Return [X, Y] of the center of cell containing provided text 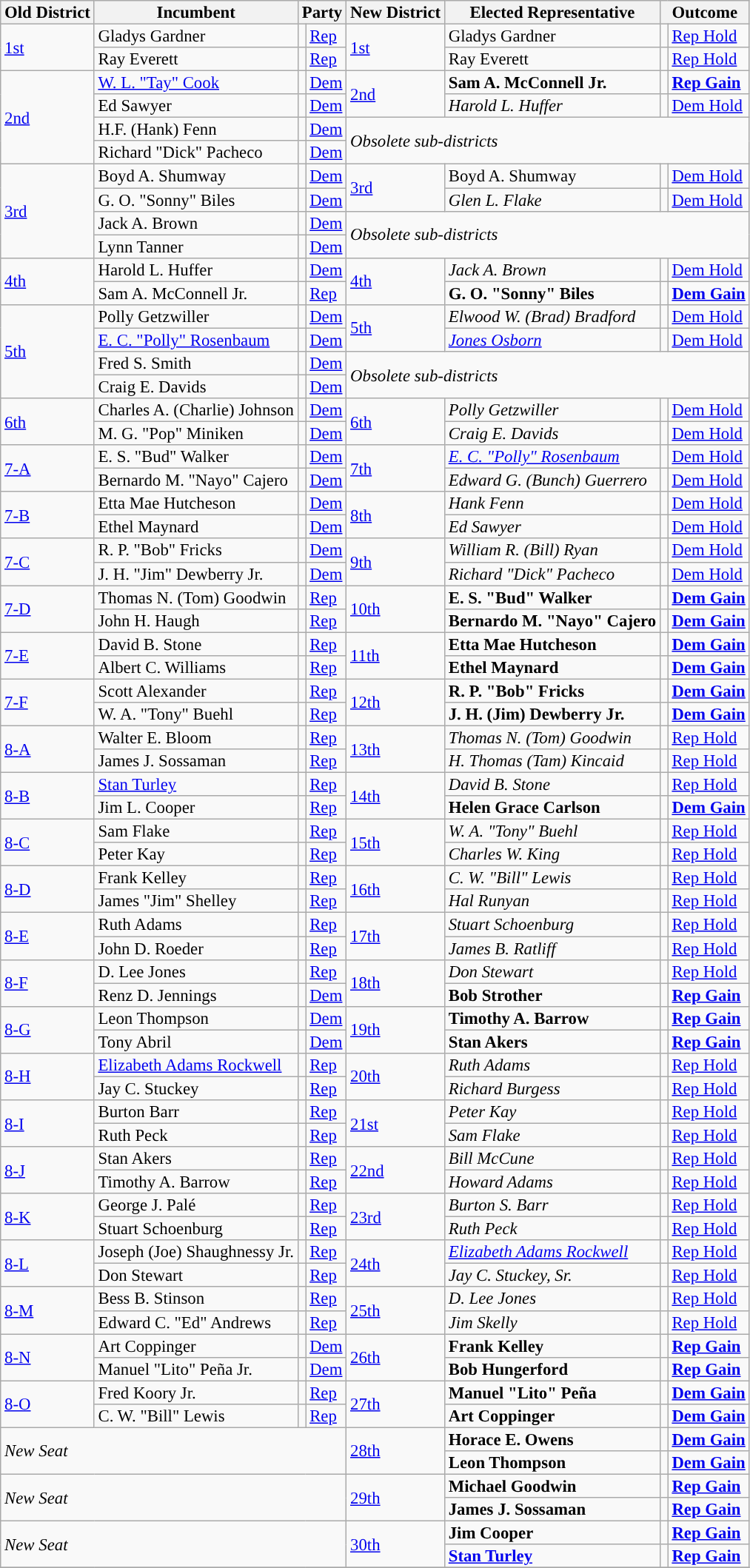
Lynn Tanner [195, 247]
Jim L. Cooper [195, 808]
John H. Haugh [195, 620]
Charles A. (Charlie) Johnson [195, 410]
Fred Koory Jr. [195, 1393]
15th [395, 842]
Hal Runyan [552, 902]
7th [395, 468]
Burton S. Barr [552, 1205]
13th [395, 749]
29th [395, 1497]
20th [395, 1076]
J. H. "Jim" Dewberry Jr. [195, 574]
Outcome [705, 13]
7-E [47, 656]
18th [395, 983]
Jones Osborn [552, 340]
7-C [47, 563]
28th [395, 1451]
Walter E. Bloom [195, 737]
Bob Strother [552, 995]
New District [395, 13]
14th [395, 797]
Jay C. Stuckey, Sr. [552, 1276]
16th [395, 890]
W. L. "Tay" Cook [195, 83]
Incumbent [195, 13]
Renz D. Jennings [195, 995]
8-H [47, 1076]
James B. Ratliff [552, 948]
Fred S. Smith [195, 363]
Manuel "Lito" Peña [552, 1393]
8-K [47, 1217]
Tony Abril [195, 1042]
24th [395, 1263]
7-B [47, 515]
7-A [47, 468]
Old District [47, 13]
Party [321, 13]
Richard Burgess [552, 1088]
Manuel "Lito" Peña Jr. [195, 1369]
8-B [47, 797]
Edward C. "Ed" Andrews [195, 1322]
Elwood W. (Brad) Bradford [552, 317]
9th [395, 563]
William R. (Bill) Ryan [552, 551]
8-N [47, 1358]
H.F. (Hank) Fenn [195, 130]
7-D [47, 609]
8-E [47, 936]
Howard Adams [552, 1182]
8th [395, 515]
17th [395, 936]
11th [395, 656]
Albert C. Williams [195, 668]
James "Jim" Shelley [195, 902]
Burton Barr [195, 1112]
23rd [395, 1217]
Bess B. Stinson [195, 1299]
Elected Representative [552, 13]
8-A [47, 749]
Jim Cooper [552, 1533]
27th [395, 1404]
8-F [47, 983]
Joseph (Joe) Shaughnessy Jr. [195, 1252]
19th [395, 1029]
8-G [47, 1029]
Scott Alexander [195, 691]
John D. Roeder [195, 948]
Jay C. Stuckey [195, 1088]
12th [395, 702]
M. G. "Pop" Miniken [195, 434]
10th [395, 609]
26th [395, 1358]
H. Thomas (Tam) Kincaid [552, 761]
Michael Goodwin [552, 1486]
J. H. (Jim) Dewberry Jr. [552, 714]
8-I [47, 1124]
Glen L. Flake [552, 200]
8-D [47, 890]
25th [395, 1310]
8-J [47, 1170]
8-L [47, 1263]
Edward G. (Bunch) Guerrero [552, 480]
8-M [47, 1310]
Helen Grace Carlson [552, 808]
Charles W. King [552, 854]
George J. Palé [195, 1205]
Bill McCune [552, 1159]
30th [395, 1544]
Bob Hungerford [552, 1369]
Hank Fenn [552, 503]
Jim Skelly [552, 1322]
8-C [47, 842]
22nd [395, 1170]
Horace E. Owens [552, 1439]
7-F [47, 702]
21st [395, 1124]
8-O [47, 1404]
